Locate the cell with the specified text and output its (x, y) center coordinate. 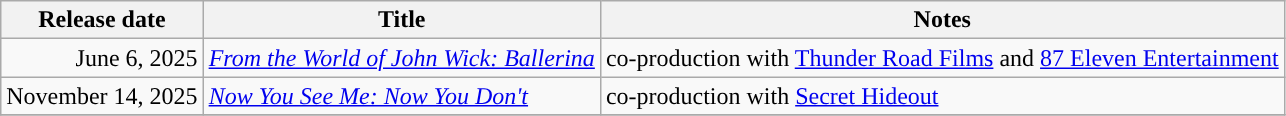
co-production with Thunder Road Films and 87 Eleven Entertainment (942, 58)
co-production with Secret Hideout (942, 96)
November 14, 2025 (102, 96)
Title (402, 20)
Now You See Me: Now You Don't (402, 96)
From the World of John Wick: Ballerina (402, 58)
Release date (102, 20)
Notes (942, 20)
June 6, 2025 (102, 58)
